Capture the cell that displays the provided text and extract its [x, y] central coordinate. 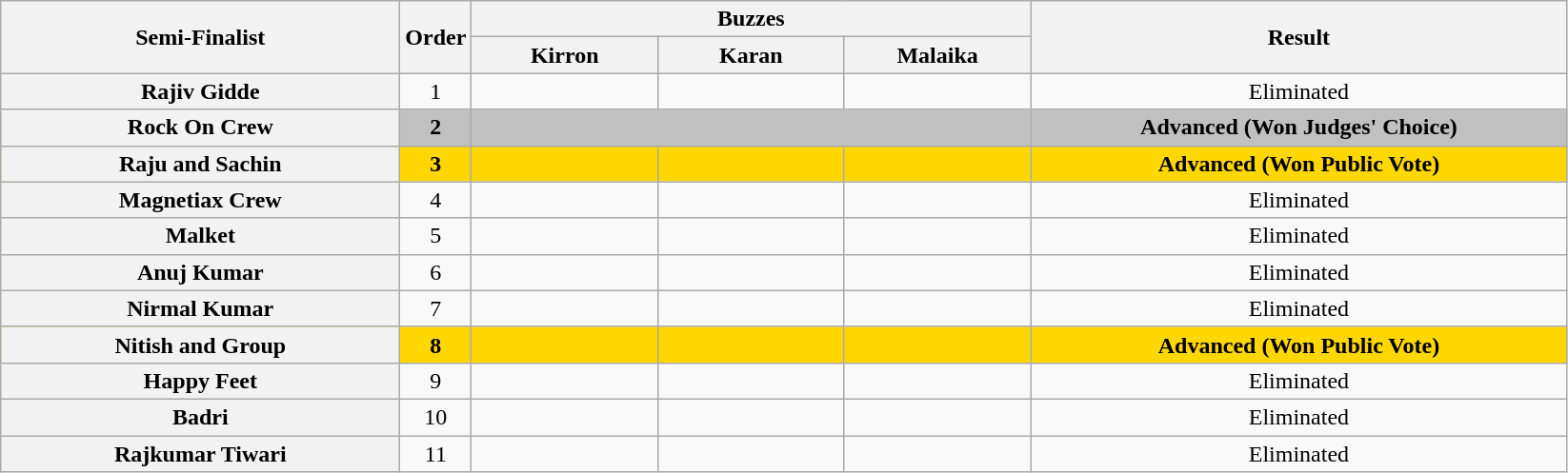
Buzzes [751, 19]
10 [436, 417]
Order [436, 37]
Raju and Sachin [200, 164]
Rock On Crew [200, 128]
Rajkumar Tiwari [200, 454]
2 [436, 128]
Semi-Finalist [200, 37]
11 [436, 454]
Malket [200, 236]
1 [436, 91]
7 [436, 308]
Anuj Kumar [200, 272]
9 [436, 381]
Advanced (Won Judges' Choice) [1299, 128]
4 [436, 200]
Rajiv Gidde [200, 91]
Result [1299, 37]
Kirron [565, 55]
8 [436, 345]
Magnetiax Crew [200, 200]
Karan [752, 55]
3 [436, 164]
Happy Feet [200, 381]
Nirmal Kumar [200, 308]
Nitish and Group [200, 345]
5 [436, 236]
Malaika [937, 55]
Badri [200, 417]
6 [436, 272]
